Search for the cell housing the specified text and yield its (X, Y) center coordinate. 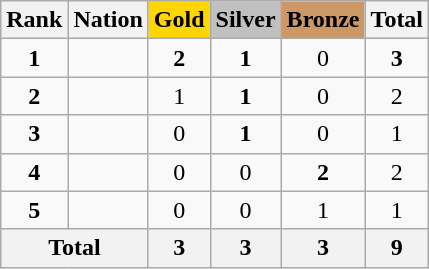
Nation (108, 20)
4 (34, 172)
Silver (246, 20)
5 (34, 210)
Gold (179, 20)
9 (397, 248)
Bronze (323, 20)
Rank (34, 20)
